From the cell containing the given text, extract its center point as [X, Y] coordinate. 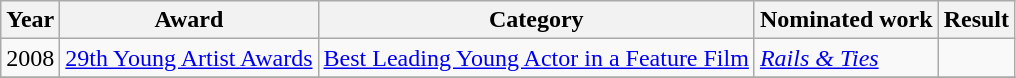
Result [976, 20]
Award [189, 20]
Category [536, 20]
Year [30, 20]
Nominated work [846, 20]
Rails & Ties [846, 58]
2008 [30, 58]
29th Young Artist Awards [189, 58]
Best Leading Young Actor in a Feature Film [536, 58]
